From the cell containing the given text, extract its center point as (x, y) coordinate. 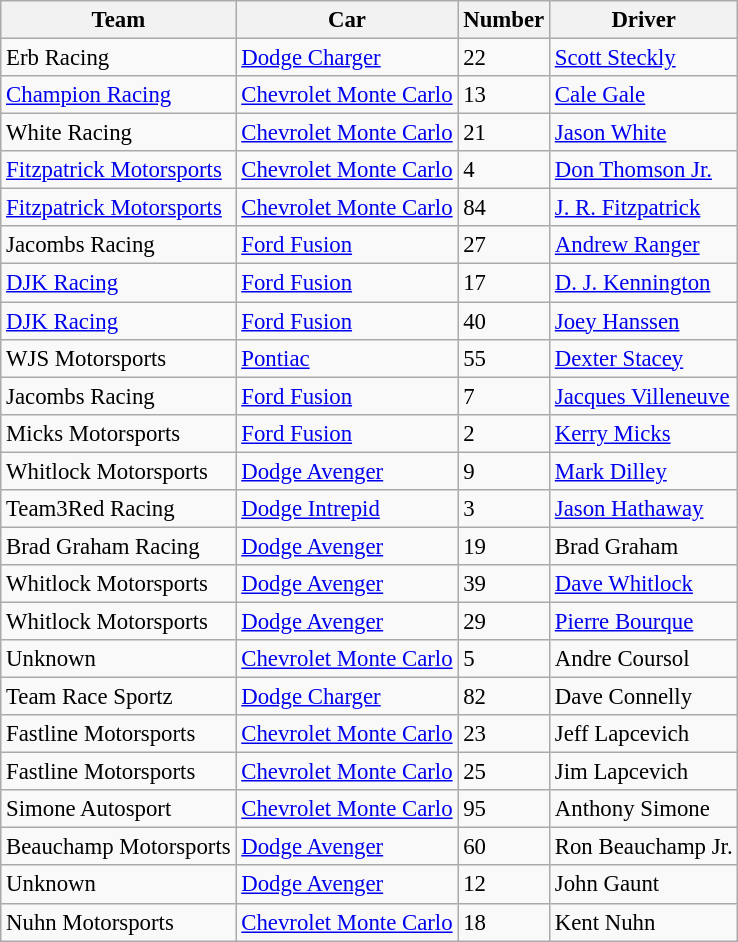
Andre Coursol (643, 659)
Nuhn Motorsports (118, 922)
Number (504, 20)
60 (504, 847)
Dave Connelly (643, 697)
Ron Beauchamp Jr. (643, 847)
Anthony Simone (643, 809)
Brad Graham Racing (118, 546)
Jeff Lapcevich (643, 734)
17 (504, 283)
23 (504, 734)
Joey Hanssen (643, 321)
Champion Racing (118, 95)
84 (504, 208)
29 (504, 621)
55 (504, 358)
25 (504, 772)
9 (504, 471)
Brad Graham (643, 546)
Pontiac (347, 358)
27 (504, 245)
22 (504, 58)
Jacques Villeneuve (643, 396)
Team3Red Racing (118, 509)
82 (504, 697)
J. R. Fitzpatrick (643, 208)
2 (504, 433)
Erb Racing (118, 58)
Pierre Bourque (643, 621)
Jim Lapcevich (643, 772)
Don Thomson Jr. (643, 170)
4 (504, 170)
Car (347, 20)
13 (504, 95)
Cale Gale (643, 95)
D. J. Kennington (643, 283)
7 (504, 396)
Dexter Stacey (643, 358)
Driver (643, 20)
Micks Motorsports (118, 433)
5 (504, 659)
Kent Nuhn (643, 922)
3 (504, 509)
WJS Motorsports (118, 358)
Scott Steckly (643, 58)
Jason White (643, 133)
40 (504, 321)
12 (504, 885)
Simone Autosport (118, 809)
19 (504, 546)
Team (118, 20)
Dodge Intrepid (347, 509)
Mark Dilley (643, 471)
Jason Hathaway (643, 509)
39 (504, 584)
95 (504, 809)
Andrew Ranger (643, 245)
John Gaunt (643, 885)
Beauchamp Motorsports (118, 847)
18 (504, 922)
Dave Whitlock (643, 584)
Kerry Micks (643, 433)
White Racing (118, 133)
Team Race Sportz (118, 697)
21 (504, 133)
